Provide the [x, y] coordinate of the cell's center where the given text is located.  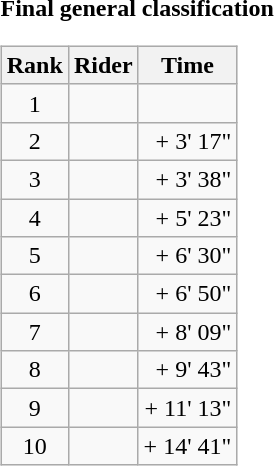
4 [34, 217]
5 [34, 256]
6 [34, 294]
10 [34, 446]
Rank [34, 65]
8 [34, 370]
7 [34, 332]
Rider [103, 65]
+ 9' 43" [188, 370]
+ 3' 17" [188, 141]
+ 11' 13" [188, 408]
1 [34, 103]
+ 6' 30" [188, 256]
2 [34, 141]
Time [188, 65]
+ 14' 41" [188, 446]
9 [34, 408]
3 [34, 179]
+ 8' 09" [188, 332]
+ 6' 50" [188, 294]
+ 5' 23" [188, 217]
+ 3' 38" [188, 179]
